Output the (x, y) coordinate of the center of the cell containing the given text.  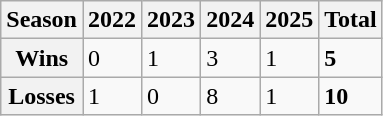
2025 (290, 20)
5 (351, 58)
2022 (112, 20)
Losses (42, 96)
2024 (230, 20)
2023 (172, 20)
3 (230, 58)
10 (351, 96)
Wins (42, 58)
8 (230, 96)
Season (42, 20)
Total (351, 20)
